From the cell containing the given text, extract its center point as (X, Y) coordinate. 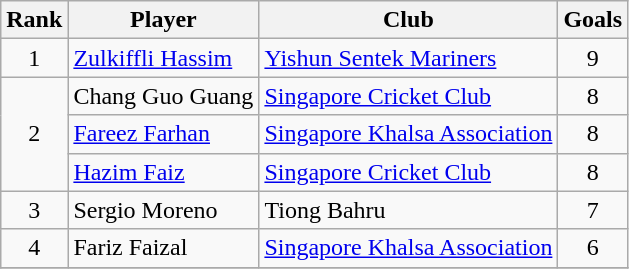
Fareez Farhan (164, 134)
4 (34, 248)
Yishun Sentek Mariners (408, 58)
Fariz Faizal (164, 248)
Sergio Moreno (164, 210)
1 (34, 58)
Hazim Faiz (164, 172)
6 (593, 248)
9 (593, 58)
Player (164, 20)
Goals (593, 20)
2 (34, 134)
Tiong Bahru (408, 210)
3 (34, 210)
Zulkiffli Hassim (164, 58)
7 (593, 210)
Club (408, 20)
Chang Guo Guang (164, 96)
Rank (34, 20)
